Identify which cell holds the provided text, then report its (X, Y) central coordinate. 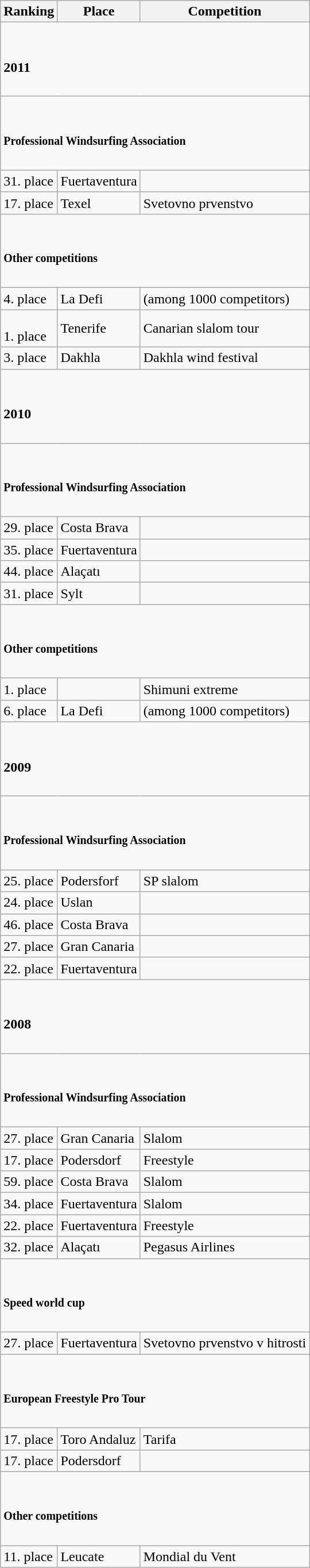
3. place (29, 358)
35. place (29, 550)
Pegasus Airlines (224, 1247)
Texel (99, 203)
2010 (155, 406)
46. place (29, 924)
Tenerife (99, 329)
2009 (155, 760)
Dakhla (99, 358)
Leucate (99, 1557)
44. place (29, 572)
Competition (224, 11)
2008 (155, 1016)
Shimuni extreme (224, 689)
59. place (29, 1182)
Svetovno prvenstvo v hitrosti (224, 1343)
2011 (155, 60)
Dakhla wind festival (224, 358)
6. place (29, 711)
32. place (29, 1247)
Svetovno prvenstvo (224, 203)
4. place (29, 299)
Toro Andaluz (99, 1439)
25. place (29, 881)
SP slalom (224, 881)
Podersforf (99, 881)
Uslan (99, 903)
34. place (29, 1204)
Tarifa (224, 1439)
Canarian slalom tour (224, 329)
Sylt (99, 594)
29. place (29, 528)
11. place (29, 1557)
European Freestyle Pro Tour (155, 1392)
Ranking (29, 11)
Place (99, 11)
24. place (29, 903)
Mondial du Vent (224, 1557)
Speed world cup (155, 1295)
